Return [X, Y] of the center of cell containing provided text 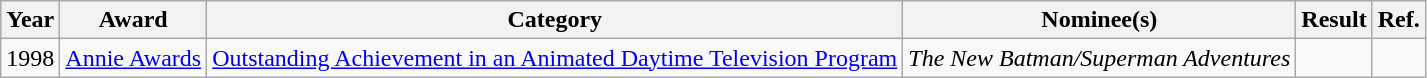
Outstanding Achievement in an Animated Daytime Television Program [555, 58]
1998 [30, 58]
Award [134, 20]
Nominee(s) [1100, 20]
Category [555, 20]
The New Batman/Superman Adventures [1100, 58]
Annie Awards [134, 58]
Ref. [1398, 20]
Year [30, 20]
Result [1334, 20]
